For the text-containing cell, return its midpoint in (x, y) coordinate format. 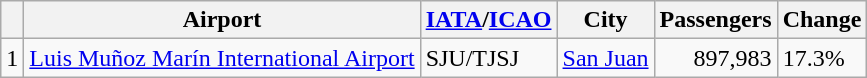
Change (822, 20)
SJU/TJSJ (488, 58)
City (606, 20)
San Juan (606, 58)
Passengers (716, 20)
897,983 (716, 58)
1 (12, 58)
Airport (222, 20)
IATA/ICAO (488, 20)
17.3% (822, 58)
Luis Muñoz Marín International Airport (222, 58)
